Identify which cell holds the provided text, then report its [X, Y] central coordinate. 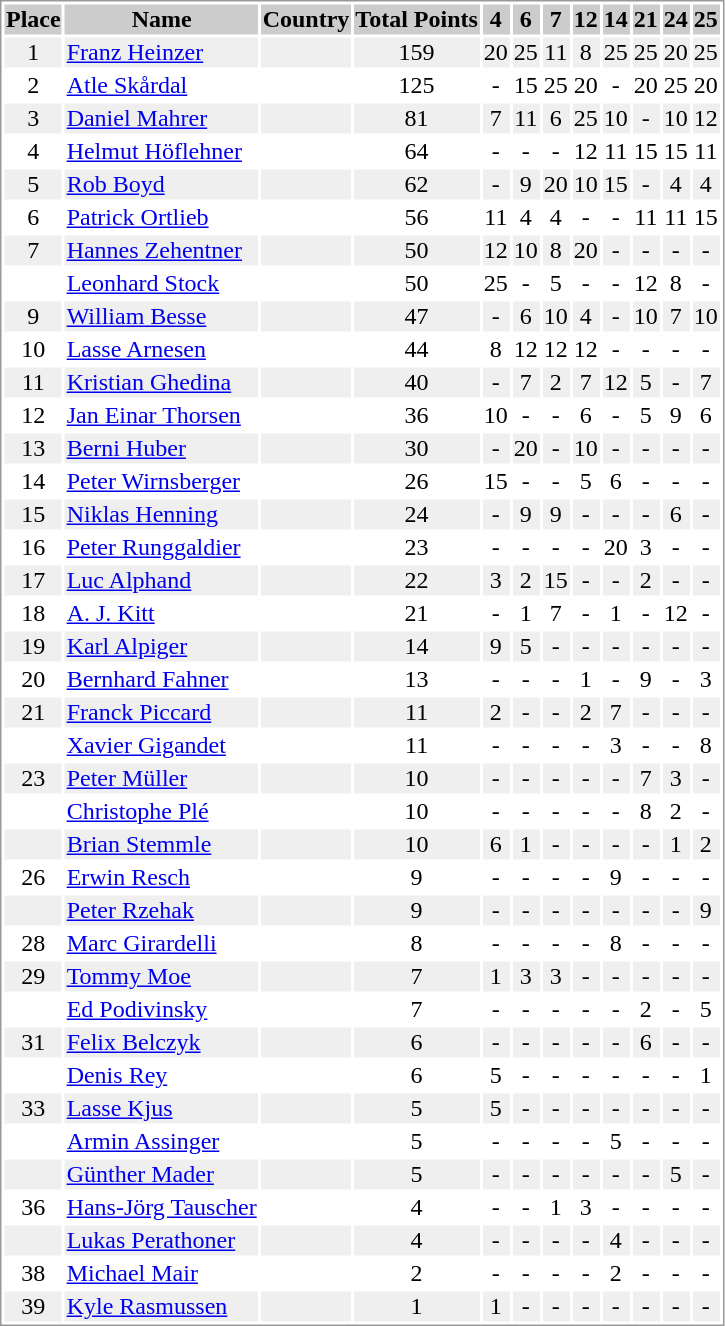
William Besse [162, 317]
Atle Skårdal [162, 85]
125 [416, 85]
Hannes Zehentner [162, 251]
Total Points [416, 19]
159 [416, 53]
Denis Rey [162, 1075]
22 [416, 581]
Karl Alpiger [162, 647]
Lasse Arnesen [162, 349]
39 [33, 1307]
Rob Boyd [162, 185]
31 [33, 1043]
29 [33, 977]
Patrick Ortlieb [162, 217]
Michael Mair [162, 1273]
A. J. Kitt [162, 613]
62 [416, 185]
Peter Runggaldier [162, 547]
Peter Rzehak [162, 911]
Name [162, 19]
Leonhard Stock [162, 283]
Kristian Ghedina [162, 383]
33 [33, 1109]
Felix Belczyk [162, 1043]
Marc Girardelli [162, 943]
Daniel Mahrer [162, 119]
Peter Müller [162, 779]
Franck Piccard [162, 713]
Brian Stemmle [162, 845]
Hans-Jörg Tauscher [162, 1207]
Helmut Höflehner [162, 151]
Xavier Gigandet [162, 745]
Berni Huber [162, 449]
Erwin Resch [162, 877]
Armin Assinger [162, 1141]
47 [416, 317]
30 [416, 449]
Tommy Moe [162, 977]
28 [33, 943]
Luc Alphand [162, 581]
64 [416, 151]
Niklas Henning [162, 515]
Place [33, 19]
16 [33, 547]
Lukas Perathoner [162, 1241]
17 [33, 581]
19 [33, 647]
Ed Podivinsky [162, 1009]
Lasse Kjus [162, 1109]
Franz Heinzer [162, 53]
56 [416, 217]
18 [33, 613]
Christophe Plé [162, 811]
Jan Einar Thorsen [162, 415]
Kyle Rasmussen [162, 1307]
Bernhard Fahner [162, 679]
81 [416, 119]
Country [306, 19]
Peter Wirnsberger [162, 481]
38 [33, 1273]
44 [416, 349]
40 [416, 383]
Günther Mader [162, 1175]
